Output the [X, Y] coordinate of the center of the cell containing the given text.  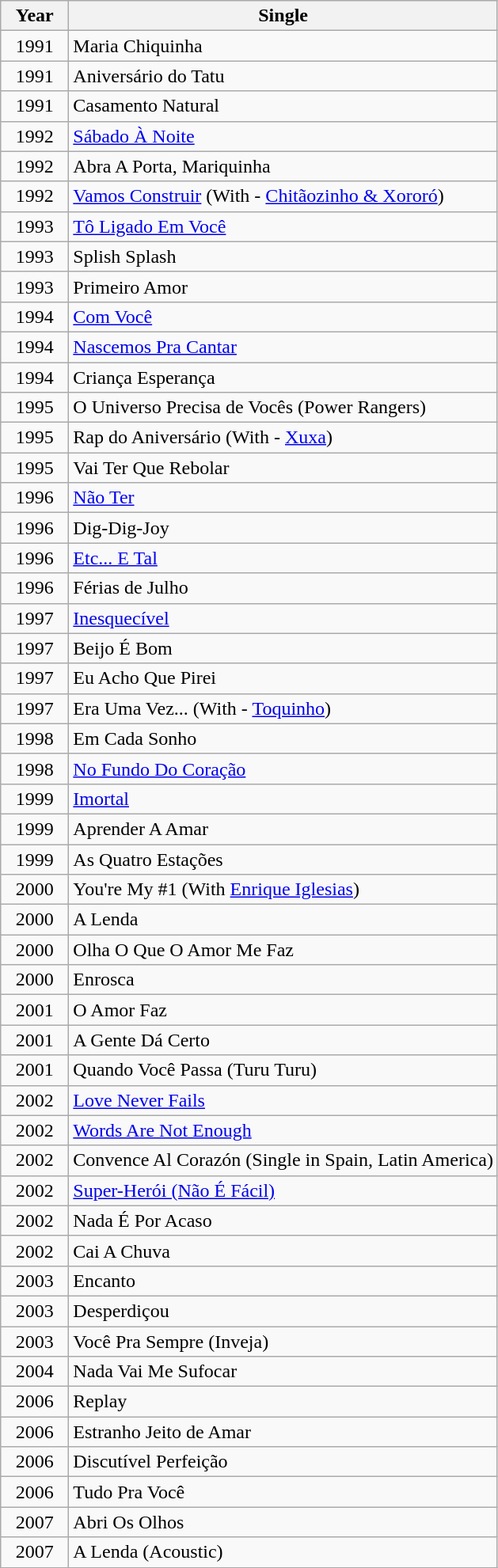
O Universo Precisa de Vocês (Power Rangers) [283, 408]
Você Pra Sempre (Inveja) [283, 1342]
A Lenda [283, 920]
Tô Ligado Em Você [283, 226]
Abri Os Olhos [283, 1522]
Aprender A Amar [283, 829]
Não Ter [283, 498]
Quando Você Passa (Turu Turu) [283, 1070]
Dig-Dig-Joy [283, 528]
Tudo Pra Você [283, 1492]
Love Never Fails [283, 1100]
You're My #1 (With Enrique Iglesias) [283, 890]
Maria Chiquinha [283, 46]
A Lenda (Acoustic) [283, 1552]
Words Are Not Enough [283, 1130]
Abra A Porta, Mariquinha [283, 166]
Encanto [283, 1281]
2004 [35, 1372]
Olha O Que O Amor Me Faz [283, 950]
No Fundo Do Coração [283, 769]
Imortal [283, 799]
Nada É Por Acaso [283, 1221]
Criança Esperança [283, 378]
Eu Acho Que Pirei [283, 678]
Sábado À Noite [283, 136]
A Gente Dá Certo [283, 1040]
Férias de Julho [283, 588]
Enrosca [283, 980]
Estranho Jeito de Amar [283, 1432]
Convence Al Corazón (Single in Spain, Latin America) [283, 1160]
Era Uma Vez... (With - Toquinho) [283, 708]
Etc... E Tal [283, 558]
As Quatro Estações [283, 859]
Inesquecível [283, 618]
Splish Splash [283, 256]
O Amor Faz [283, 1010]
Rap do Aniversário (With - Xuxa) [283, 438]
Aniversário do Tatu [283, 76]
Com Você [283, 317]
Desperdiçou [283, 1311]
Vamos Construir (With - Chitãozinho & Xororó) [283, 196]
Em Cada Sonho [283, 738]
Nada Vai Me Sufocar [283, 1372]
Beijo É Bom [283, 648]
Year [35, 16]
Casamento Natural [283, 106]
Nascemos Pra Cantar [283, 347]
Super-Herói (Não É Fácil) [283, 1190]
Discutível Perfeição [283, 1462]
Single [283, 16]
Primeiro Amor [283, 287]
Cai A Chuva [283, 1251]
Replay [283, 1402]
Vai Ter Que Rebolar [283, 468]
